Determine the [X, Y] coordinate at the center of the cell enclosing the given text.  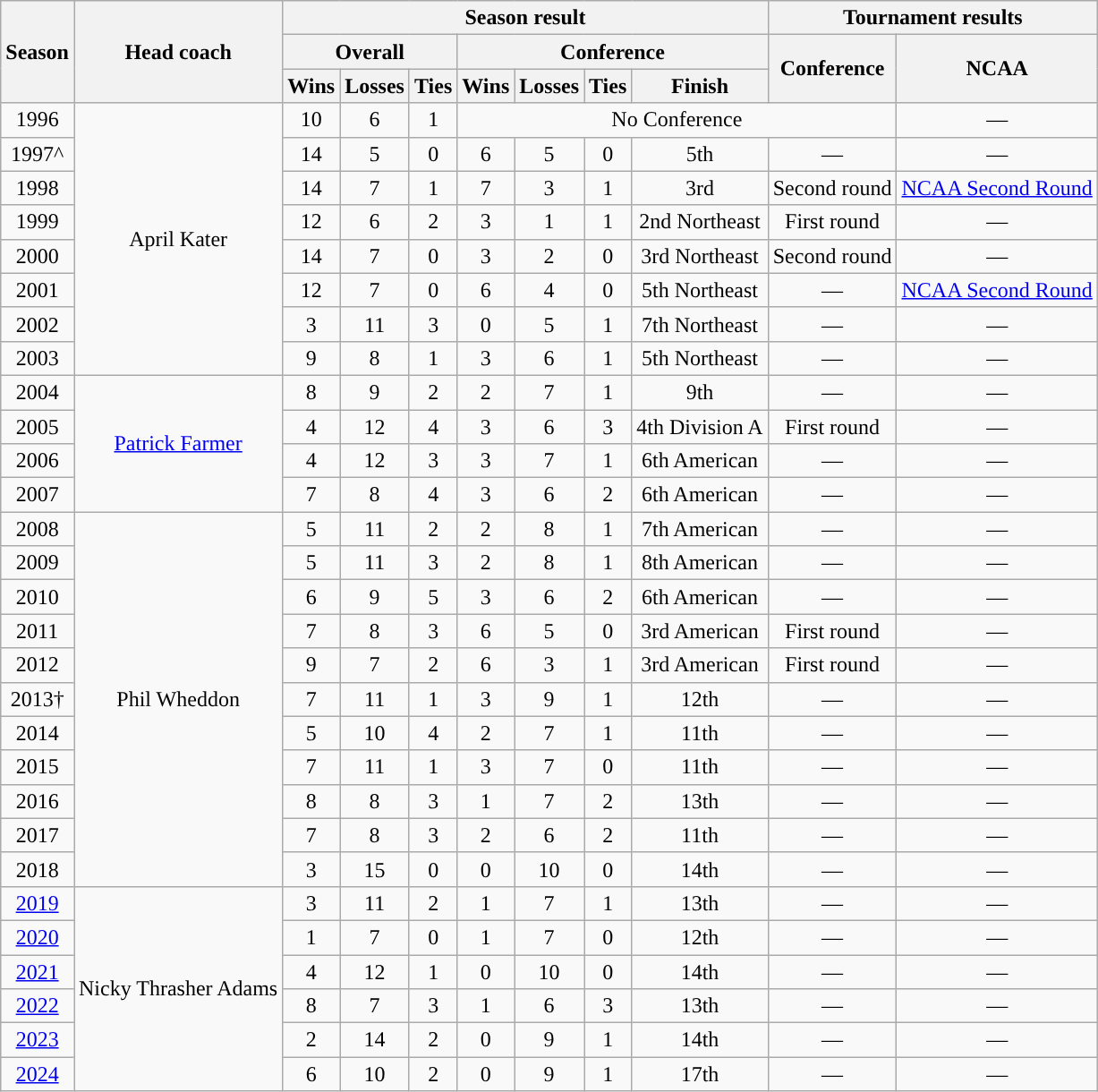
Head coach [177, 52]
2018 [38, 869]
2013† [38, 699]
2006 [38, 461]
2024 [38, 1074]
2009 [38, 563]
2015 [38, 767]
2020 [38, 937]
5th [700, 154]
Nicky Thrasher Adams [177, 988]
7th Northeast [700, 324]
2007 [38, 495]
No Conference [677, 120]
2011 [38, 631]
2003 [38, 358]
2021 [38, 971]
1997^ [38, 154]
Finish [700, 86]
2010 [38, 597]
4th Division A [700, 427]
3rd Northeast [700, 256]
1999 [38, 222]
2022 [38, 1006]
Season result [525, 18]
Patrick Farmer [177, 443]
Phil Wheddon [177, 700]
2017 [38, 835]
1998 [38, 188]
Tournament results [932, 18]
3rd [700, 188]
15 [375, 869]
2000 [38, 256]
2004 [38, 392]
2014 [38, 733]
2012 [38, 665]
2023 [38, 1040]
7th American [700, 529]
2016 [38, 801]
2001 [38, 290]
Season [38, 52]
1996 [38, 120]
2005 [38, 427]
2019 [38, 903]
NCAA [997, 69]
8th American [700, 563]
9th [700, 392]
Overall [370, 52]
2002 [38, 324]
2nd Northeast [700, 222]
2008 [38, 529]
17th [700, 1074]
April Kater [177, 239]
